Locate the cell with the specified text and output its (x, y) center coordinate. 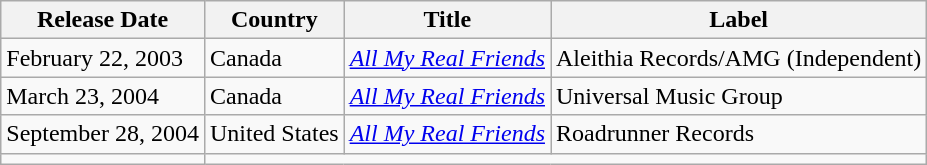
United States (274, 134)
February 22, 2003 (103, 58)
Country (274, 20)
Release Date (103, 20)
Title (447, 20)
Roadrunner Records (738, 134)
Label (738, 20)
Aleithia Records/AMG (Independent) (738, 58)
September 28, 2004 (103, 134)
March 23, 2004 (103, 96)
Universal Music Group (738, 96)
